Provide the (x, y) coordinate of the cell's center where the given text is located.  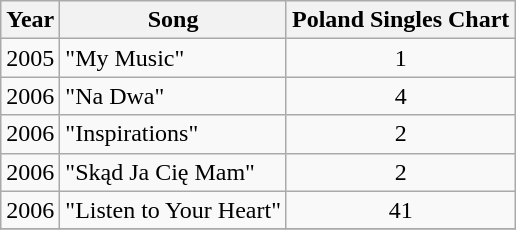
Song (174, 20)
"Inspirations" (174, 134)
4 (400, 96)
2005 (30, 58)
1 (400, 58)
"Skąd Ja Cię Mam" (174, 172)
Poland Singles Chart (400, 20)
"Na Dwa" (174, 96)
Year (30, 20)
"Listen to Your Heart" (174, 210)
"My Music" (174, 58)
41 (400, 210)
